For the text-containing cell, return its midpoint in [X, Y] coordinate format. 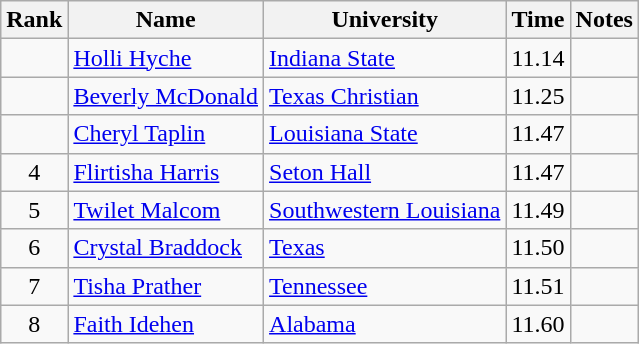
University [385, 20]
Southwestern Louisiana [385, 210]
Tennessee [385, 286]
4 [34, 172]
11.51 [538, 286]
Time [538, 20]
11.14 [538, 58]
Crystal Braddock [166, 248]
7 [34, 286]
Tisha Prather [166, 286]
Seton Hall [385, 172]
11.60 [538, 324]
5 [34, 210]
6 [34, 248]
Alabama [385, 324]
8 [34, 324]
11.50 [538, 248]
Twilet Malcom [166, 210]
Cheryl Taplin [166, 134]
Flirtisha Harris [166, 172]
Notes [604, 20]
Indiana State [385, 58]
Rank [34, 20]
Louisiana State [385, 134]
Faith Idehen [166, 324]
Texas [385, 248]
11.25 [538, 96]
Beverly McDonald [166, 96]
Name [166, 20]
Texas Christian [385, 96]
11.49 [538, 210]
Holli Hyche [166, 58]
